Search for the cell housing the specified text and yield its (x, y) center coordinate. 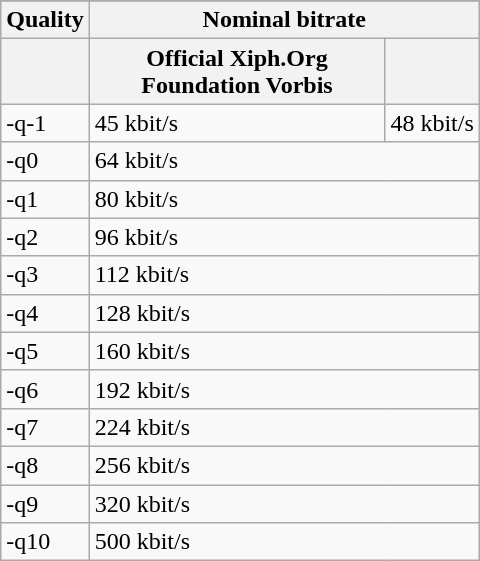
500 kbit/s (284, 542)
224 kbit/s (284, 427)
-q4 (45, 313)
-q5 (45, 351)
-q8 (45, 465)
Official Xiph.Org Foundation Vorbis (237, 72)
Nominal bitrate (284, 20)
-q10 (45, 542)
-q-1 (45, 123)
128 kbit/s (284, 313)
-q7 (45, 427)
45 kbit/s (237, 123)
Quality (45, 20)
256 kbit/s (284, 465)
80 kbit/s (284, 199)
64 kbit/s (284, 161)
112 kbit/s (284, 275)
-q3 (45, 275)
48 kbit/s (432, 123)
-q9 (45, 503)
-q0 (45, 161)
-q6 (45, 389)
320 kbit/s (284, 503)
160 kbit/s (284, 351)
-q2 (45, 237)
96 kbit/s (284, 237)
192 kbit/s (284, 389)
-q1 (45, 199)
